Extract the [x, y] coordinate from the center of the cell holding the provided text.  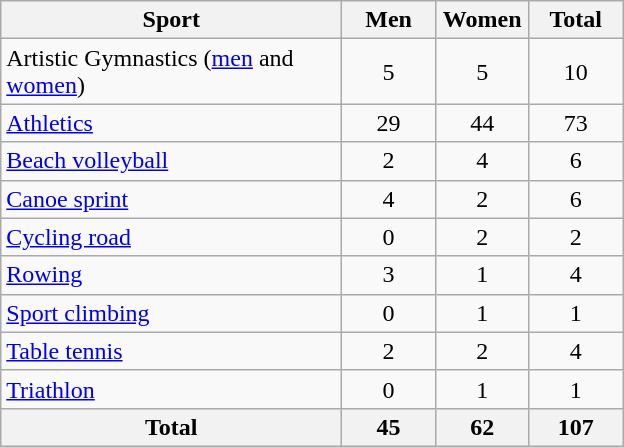
73 [576, 123]
Beach volleyball [172, 161]
45 [389, 427]
Men [389, 20]
Table tennis [172, 351]
Sport [172, 20]
Rowing [172, 275]
Triathlon [172, 389]
Women [482, 20]
Cycling road [172, 237]
107 [576, 427]
Artistic Gymnastics (men and women) [172, 72]
62 [482, 427]
29 [389, 123]
Athletics [172, 123]
Sport climbing [172, 313]
44 [482, 123]
10 [576, 72]
3 [389, 275]
Canoe sprint [172, 199]
